Return the [X, Y] coordinate for the center point of the cell that contains the specified text.  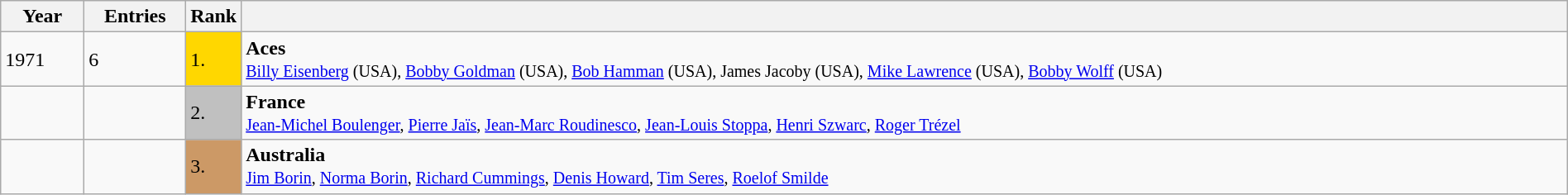
2. [213, 112]
6 [136, 59]
AcesBilly Eisenberg (USA), Bobby Goldman (USA), Bob Hamman (USA), James Jacoby (USA), Mike Lawrence (USA), Bobby Wolff (USA) [905, 59]
Entries [136, 17]
Rank [213, 17]
FranceJean-Michel Boulenger, Pierre Jaïs, Jean-Marc Roudinesco, Jean-Louis Stoppa, Henri Szwarc, Roger Trézel [905, 112]
1. [213, 59]
3. [213, 167]
1971 [43, 59]
AustraliaJim Borin, Norma Borin, Richard Cummings, Denis Howard, Tim Seres, Roelof Smilde [905, 167]
Year [43, 17]
